Provide the (x, y) coordinate of the cell's center where the given text is located.  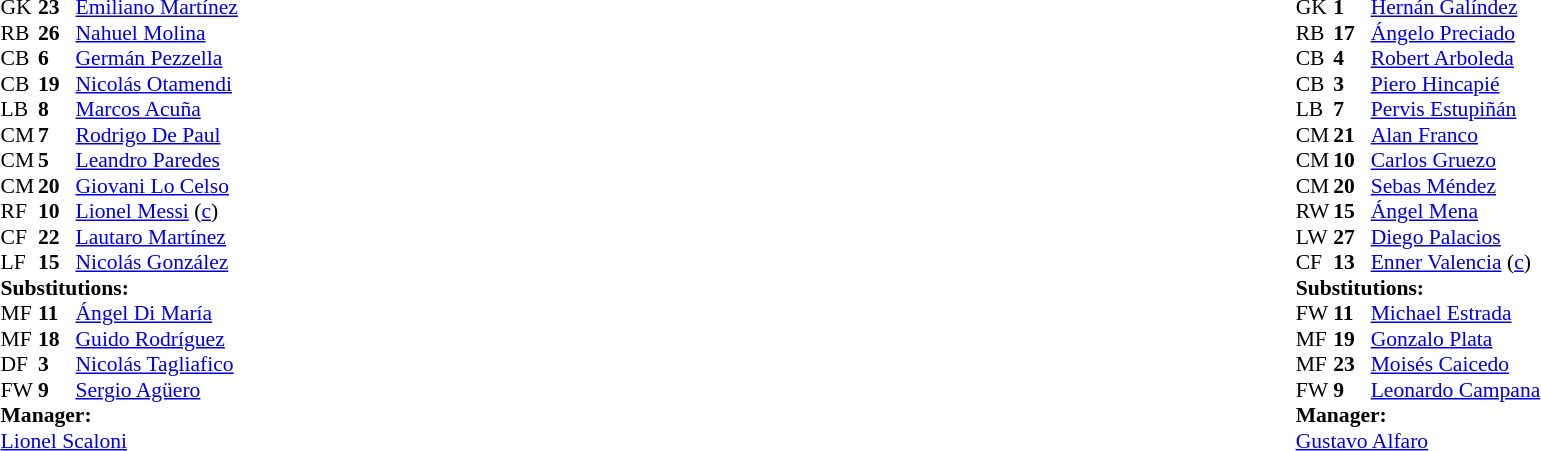
Giovani Lo Celso (157, 186)
RW (1315, 211)
22 (57, 237)
DF (19, 365)
Ángelo Preciado (1456, 33)
23 (1352, 365)
Nicolás Tagliafico (157, 365)
Germán Pezzella (157, 59)
Sebas Méndez (1456, 186)
Pervis Estupiñán (1456, 109)
26 (57, 33)
Ángel Mena (1456, 211)
LW (1315, 237)
Robert Arboleda (1456, 59)
17 (1352, 33)
RF (19, 211)
Nicolás González (157, 263)
18 (57, 339)
Leandro Paredes (157, 161)
4 (1352, 59)
Lionel Messi (c) (157, 211)
Nahuel Molina (157, 33)
13 (1352, 263)
Marcos Acuña (157, 109)
Enner Valencia (c) (1456, 263)
Carlos Gruezo (1456, 161)
LF (19, 263)
Michael Estrada (1456, 313)
Rodrigo De Paul (157, 135)
Leonardo Campana (1456, 390)
Piero Hincapié (1456, 84)
27 (1352, 237)
Gonzalo Plata (1456, 339)
Sergio Agüero (157, 390)
Diego Palacios (1456, 237)
Alan Franco (1456, 135)
6 (57, 59)
Guido Rodríguez (157, 339)
Moisés Caicedo (1456, 365)
Lautaro Martínez (157, 237)
5 (57, 161)
Ángel Di María (157, 313)
Nicolás Otamendi (157, 84)
8 (57, 109)
21 (1352, 135)
